Return (X, Y) of the center of cell containing provided text 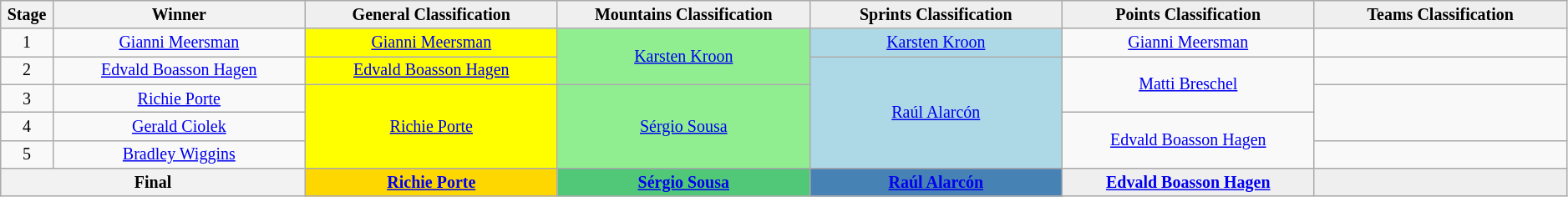
Mountains Classification (683, 15)
4 (27, 127)
Gerald Ciolek (179, 127)
Sprints Classification (936, 15)
Winner (179, 15)
Teams Classification (1440, 15)
General Classification (431, 15)
2 (27, 70)
Matti Breschel (1188, 85)
Bradley Wiggins (179, 154)
1 (27, 43)
Final (154, 182)
3 (27, 98)
5 (27, 154)
Points Classification (1188, 15)
Stage (27, 15)
